Return the (X, Y) coordinate for the center point of the cell that contains the specified text.  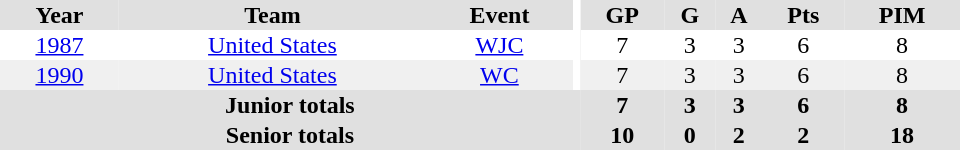
0 (690, 135)
G (690, 15)
1990 (60, 75)
Senior totals (290, 135)
18 (902, 135)
Year (60, 15)
Team (272, 15)
A (738, 15)
WJC (500, 45)
10 (622, 135)
WC (500, 75)
PIM (902, 15)
Pts (804, 15)
Event (500, 15)
GP (622, 15)
Junior totals (290, 105)
1987 (60, 45)
